Provide the [x, y] coordinate of the cell's center where the given text is located.  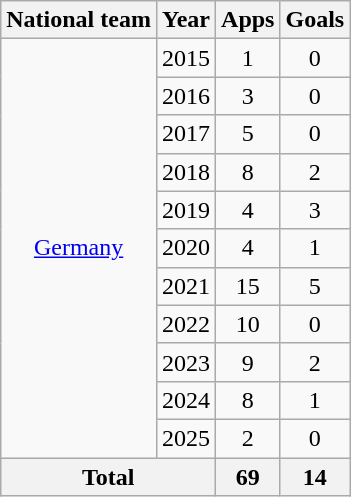
2016 [186, 96]
15 [248, 286]
2022 [186, 324]
2020 [186, 248]
2023 [186, 362]
9 [248, 362]
Total [108, 477]
10 [248, 324]
Germany [79, 248]
National team [79, 20]
2015 [186, 58]
2025 [186, 438]
14 [315, 477]
2019 [186, 210]
2018 [186, 172]
2021 [186, 286]
2017 [186, 134]
Goals [315, 20]
Apps [248, 20]
2024 [186, 400]
69 [248, 477]
Year [186, 20]
